Return the [x, y] coordinate for the center point of the cell that contains the specified text.  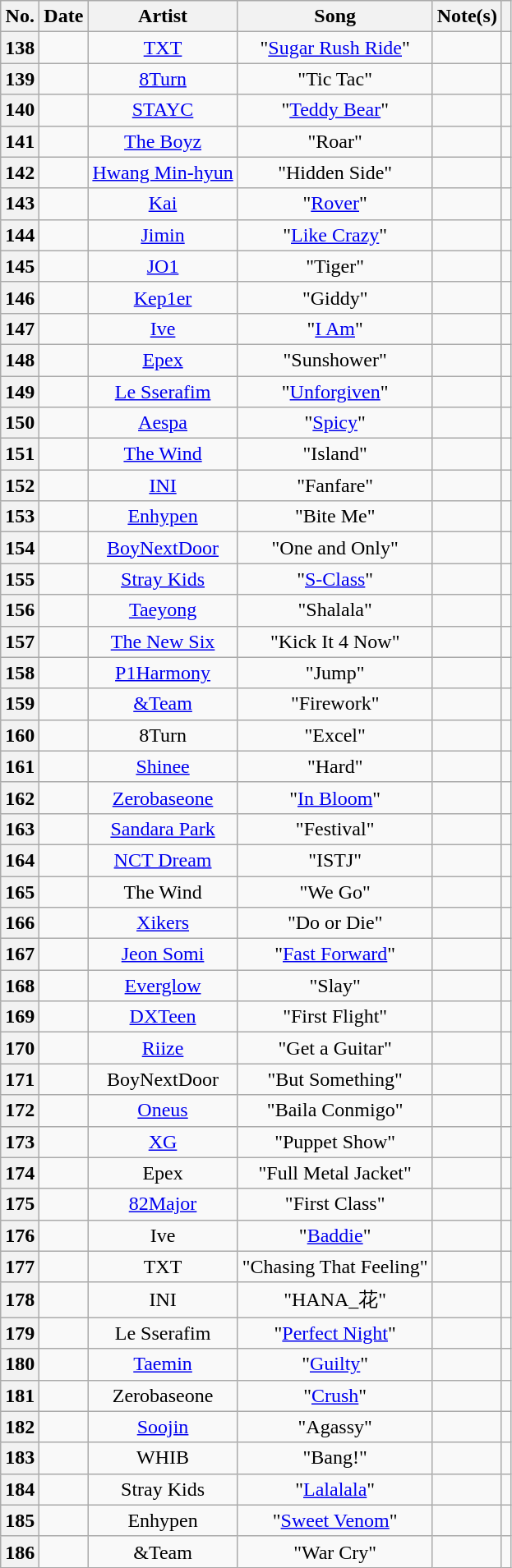
148 [20, 360]
"Tiger" [335, 266]
Sandara Park [163, 829]
"Get a Guitar" [335, 1048]
146 [20, 297]
160 [20, 735]
Note(s) [467, 16]
"Crush" [335, 1396]
"First Class" [335, 1204]
"Rover" [335, 204]
"I Am" [335, 329]
Riize [163, 1048]
"Baddie" [335, 1235]
XG [163, 1142]
"Fast Forward" [335, 954]
175 [20, 1204]
162 [20, 798]
Jimin [163, 235]
"Roar" [335, 141]
181 [20, 1396]
140 [20, 110]
144 [20, 235]
"Bite Me" [335, 517]
DXTeen [163, 1017]
NCT Dream [163, 860]
178 [20, 1299]
158 [20, 673]
149 [20, 392]
147 [20, 329]
Jeon Somi [163, 954]
174 [20, 1173]
WHIB [163, 1458]
"Unforgiven" [335, 392]
82Major [163, 1204]
177 [20, 1267]
"Sunshower" [335, 360]
"Excel" [335, 735]
141 [20, 141]
182 [20, 1427]
169 [20, 1017]
152 [20, 485]
"Hard" [335, 766]
176 [20, 1235]
164 [20, 860]
"War Cry" [335, 1552]
167 [20, 954]
No. [20, 16]
"Teddy Bear" [335, 110]
171 [20, 1079]
JO1 [163, 266]
165 [20, 891]
"Like Crazy" [335, 235]
"Jump" [335, 673]
150 [20, 423]
159 [20, 704]
180 [20, 1364]
"Do or Die" [335, 923]
"Kick It 4 Now" [335, 641]
Oneus [163, 1110]
Hwang Min-hyun [163, 172]
"HANA_花" [335, 1299]
185 [20, 1520]
142 [20, 172]
143 [20, 204]
Kep1er [163, 297]
138 [20, 48]
"Puppet Show" [335, 1142]
Soojin [163, 1427]
"In Bloom" [335, 798]
Song [335, 16]
Taemin [163, 1364]
Shinee [163, 766]
"Chasing That Feeling" [335, 1267]
173 [20, 1142]
"Fanfare" [335, 485]
"Lalalala" [335, 1489]
145 [20, 266]
"Baila Conmigo" [335, 1110]
161 [20, 766]
"ISTJ" [335, 860]
"Bang!" [335, 1458]
"First Flight" [335, 1017]
"Sugar Rush Ride" [335, 48]
"Hidden Side" [335, 172]
"Spicy" [335, 423]
179 [20, 1333]
STAYC [163, 110]
Date [64, 16]
Kai [163, 204]
156 [20, 610]
168 [20, 986]
The Boyz [163, 141]
Xikers [163, 923]
"One and Only" [335, 548]
183 [20, 1458]
154 [20, 548]
184 [20, 1489]
"We Go" [335, 891]
151 [20, 454]
"Tic Tac" [335, 79]
163 [20, 829]
157 [20, 641]
Taeyong [163, 610]
Artist [163, 16]
155 [20, 579]
166 [20, 923]
"Agassy" [335, 1427]
"Firework" [335, 704]
"Full Metal Jacket" [335, 1173]
"Sweet Venom" [335, 1520]
The New Six [163, 641]
"Shalala" [335, 610]
"Guilty" [335, 1364]
Everglow [163, 986]
P1Harmony [163, 673]
"S-Class" [335, 579]
"Giddy" [335, 297]
"But Something" [335, 1079]
186 [20, 1552]
153 [20, 517]
"Slay" [335, 986]
170 [20, 1048]
"Island" [335, 454]
Aespa [163, 423]
"Perfect Night" [335, 1333]
172 [20, 1110]
"Festival" [335, 829]
139 [20, 79]
